Determine the (x, y) coordinate at the center of the cell enclosing the given text.  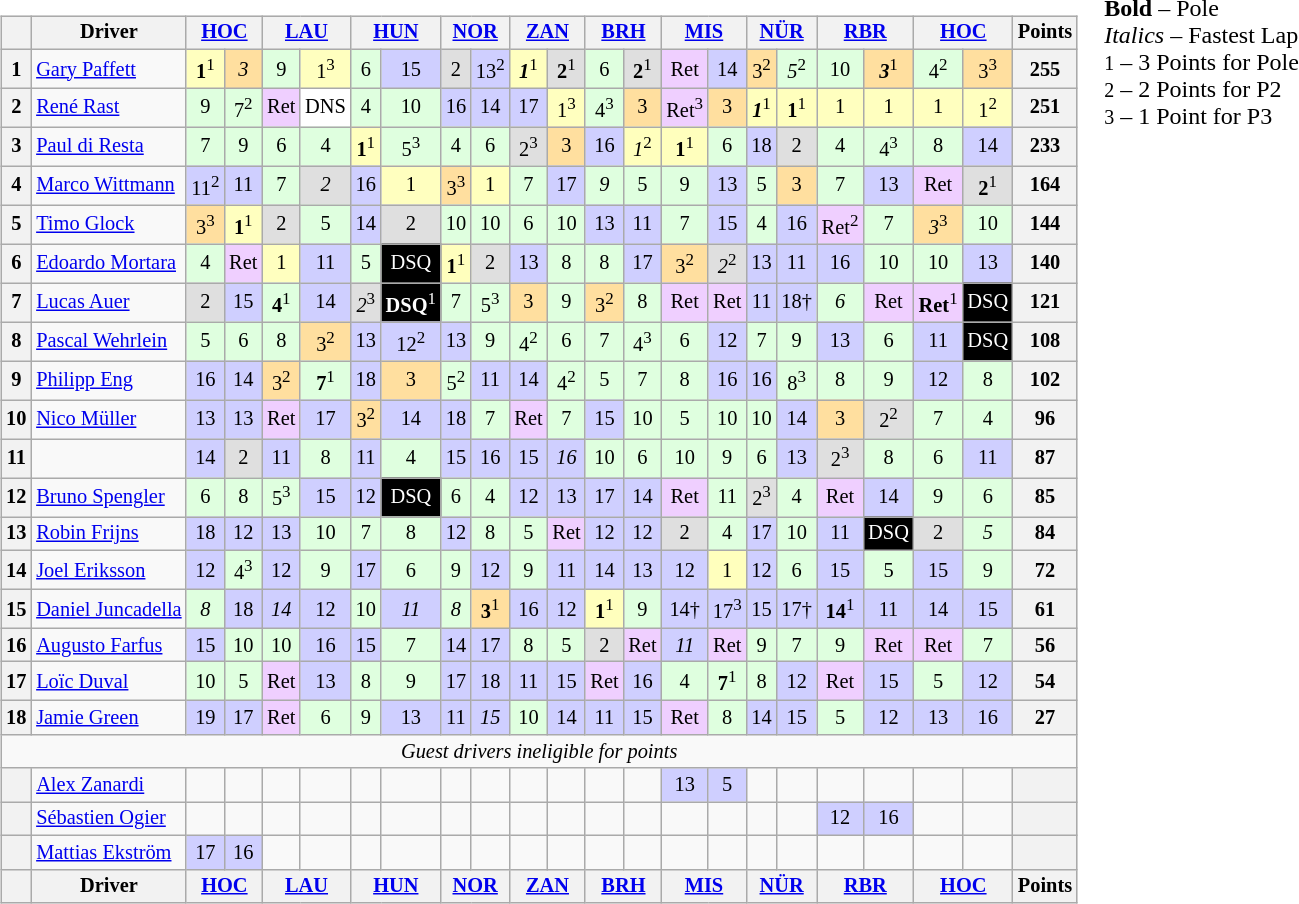
233 (1045, 146)
Augusto Farfus (108, 645)
164 (1045, 186)
Edoardo Mortara (108, 264)
141 (840, 608)
Jamie Green (108, 718)
Pascal Wehrlein (108, 342)
56 (1045, 645)
140 (1045, 264)
Timo Glock (108, 224)
27 (1045, 718)
Ret1 (938, 302)
Guest drivers ineligible for points (539, 752)
Loïc Duval (108, 682)
102 (1045, 380)
41 (281, 302)
Bruno Spengler (108, 498)
87 (1045, 458)
Daniel Juncadella (108, 608)
121 (1045, 302)
19 (205, 718)
83 (797, 380)
173 (728, 608)
Paul di Resta (108, 146)
Gary Paffett (108, 68)
61 (1045, 608)
108 (1045, 342)
251 (1045, 108)
Alex Zanardi (108, 785)
255 (1045, 68)
17† (797, 608)
14† (684, 608)
54 (1045, 682)
DSQ1 (411, 302)
René Rast (108, 108)
18† (797, 302)
Sébastien Ogier (108, 819)
84 (1045, 534)
112 (205, 186)
85 (1045, 498)
Nico Müller (108, 420)
Joel Eriksson (108, 570)
Ret3 (684, 108)
Ret2 (840, 224)
Marco Wittmann (108, 186)
122 (411, 342)
Mattias Ekström (108, 853)
Philipp Eng (108, 380)
DNS (325, 108)
96 (1045, 420)
Robin Frijns (108, 534)
Lucas Auer (108, 302)
132 (490, 68)
144 (1045, 224)
